Capture the cell that displays the provided text and extract its [x, y] central coordinate. 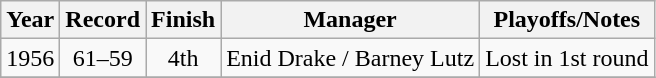
Finish [184, 20]
4th [184, 58]
Year [30, 20]
Manager [350, 20]
61–59 [103, 58]
Playoffs/Notes [567, 20]
Record [103, 20]
Lost in 1st round [567, 58]
1956 [30, 58]
Enid Drake / Barney Lutz [350, 58]
